Find where the given text appears and provide that cell's center as (X, Y) coordinate. 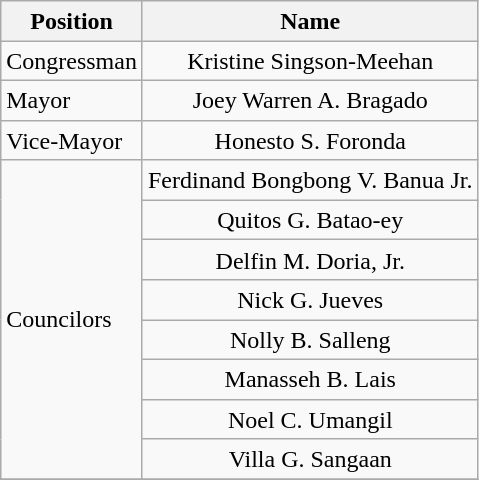
Congressman (72, 61)
Name (310, 21)
Manasseh B. Lais (310, 379)
Kristine Singson-Meehan (310, 61)
Councilors (72, 320)
Delfin M. Doria, Jr. (310, 260)
Mayor (72, 100)
Position (72, 21)
Nick G. Jueves (310, 300)
Nolly B. Salleng (310, 340)
Ferdinand Bongbong V. Banua Jr. (310, 180)
Villa G. Sangaan (310, 459)
Joey Warren A. Bragado (310, 100)
Noel C. Umangil (310, 419)
Honesto S. Foronda (310, 140)
Vice-Mayor (72, 140)
Quitos G. Batao-ey (310, 220)
